Provide the (X, Y) coordinate of the cell's center where the given text is located.  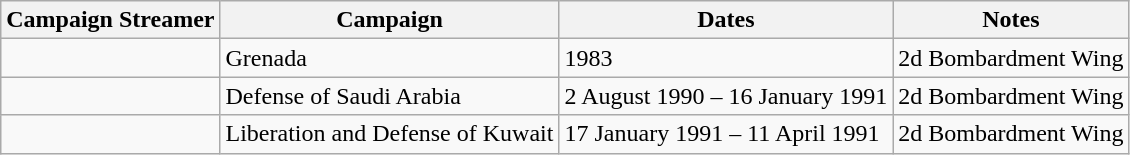
17 January 1991 – 11 April 1991 (726, 134)
Grenada (390, 58)
Dates (726, 20)
1983 (726, 58)
Notes (1011, 20)
2 August 1990 – 16 January 1991 (726, 96)
Campaign Streamer (110, 20)
Campaign (390, 20)
Defense of Saudi Arabia (390, 96)
Liberation and Defense of Kuwait (390, 134)
